Pinpoint the cell where the given text exists, returning its (X, Y) midpoint coordinate. 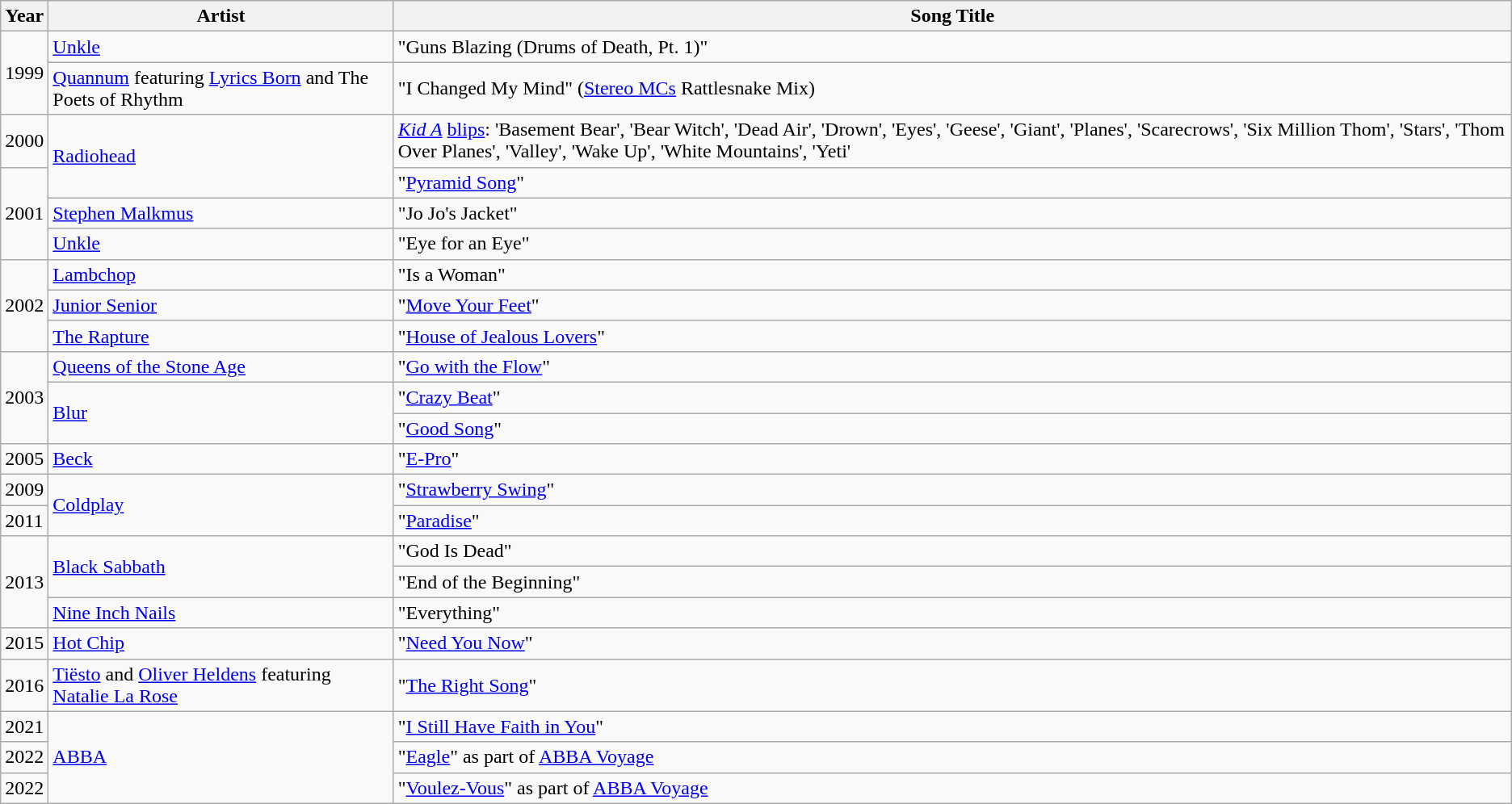
2011 (24, 521)
2021 (24, 727)
"I Still Have Faith in You" (952, 727)
Coldplay (221, 505)
The Rapture (221, 336)
2015 (24, 643)
2005 (24, 459)
"House of Jealous Lovers" (952, 336)
2000 (24, 140)
2003 (24, 397)
"Crazy Beat" (952, 397)
Quannum featuring Lyrics Born and The Poets of Rhythm (221, 89)
"I Changed My Mind" (Stereo MCs Rattlesnake Mix) (952, 89)
Song Title (952, 16)
Beck (221, 459)
Hot Chip (221, 643)
"Eagle" as part of ABBA Voyage (952, 757)
Queens of the Stone Age (221, 366)
Lambchop (221, 274)
Junior Senior (221, 305)
"Jo Jo's Jacket" (952, 213)
Tiësto and Oliver Heldens featuring Natalie La Rose (221, 685)
"Voulez-Vous" as part of ABBA Voyage (952, 788)
2001 (24, 213)
Nine Inch Nails (221, 613)
"Need You Now" (952, 643)
ABBA (221, 757)
2009 (24, 490)
2002 (24, 305)
"Is a Woman" (952, 274)
"End of the Beginning" (952, 582)
"Go with the Flow" (952, 366)
"God Is Dead" (952, 551)
2013 (24, 582)
"The Right Song" (952, 685)
Stephen Malkmus (221, 213)
"Eye for an Eye" (952, 244)
"Good Song" (952, 429)
Blur (221, 412)
Black Sabbath (221, 567)
"Guns Blazing (Drums of Death, Pt. 1)" (952, 47)
2016 (24, 685)
1999 (24, 73)
"Paradise" (952, 521)
"Move Your Feet" (952, 305)
"Strawberry Swing" (952, 490)
"E-Pro" (952, 459)
"Pyramid Song" (952, 182)
Artist (221, 16)
Year (24, 16)
Radiohead (221, 157)
"Everything" (952, 613)
